Provide the (x, y) coordinate of the cell's center where the given text is located.  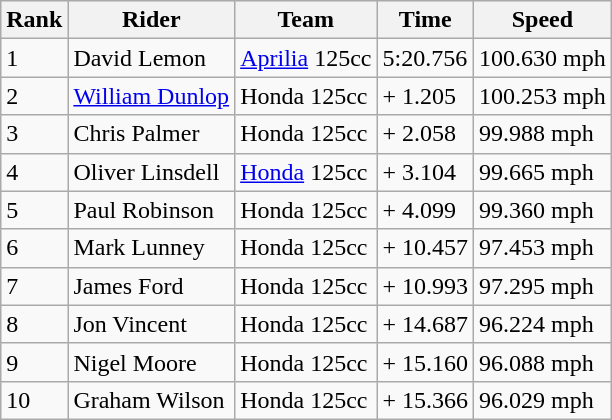
100.630 mph (543, 58)
4 (34, 172)
1 (34, 58)
100.253 mph (543, 96)
James Ford (152, 286)
97.295 mph (543, 286)
+ 14.687 (426, 324)
Time (426, 20)
7 (34, 286)
David Lemon (152, 58)
2 (34, 96)
William Dunlop (152, 96)
96.029 mph (543, 400)
Speed (543, 20)
96.224 mph (543, 324)
99.988 mph (543, 134)
8 (34, 324)
99.665 mph (543, 172)
Chris Palmer (152, 134)
+ 3.104 (426, 172)
Jon Vincent (152, 324)
9 (34, 362)
Team (306, 20)
+ 10.457 (426, 248)
5:20.756 (426, 58)
+ 15.366 (426, 400)
Paul Robinson (152, 210)
Rider (152, 20)
5 (34, 210)
96.088 mph (543, 362)
3 (34, 134)
Graham Wilson (152, 400)
6 (34, 248)
Rank (34, 20)
+ 1.205 (426, 96)
+ 2.058 (426, 134)
97.453 mph (543, 248)
+ 10.993 (426, 286)
99.360 mph (543, 210)
Oliver Linsdell (152, 172)
Mark Lunney (152, 248)
Nigel Moore (152, 362)
+ 4.099 (426, 210)
+ 15.160 (426, 362)
10 (34, 400)
Aprilia 125cc (306, 58)
